Detect which cell encompasses the target text, then output its (x, y) center coordinate. 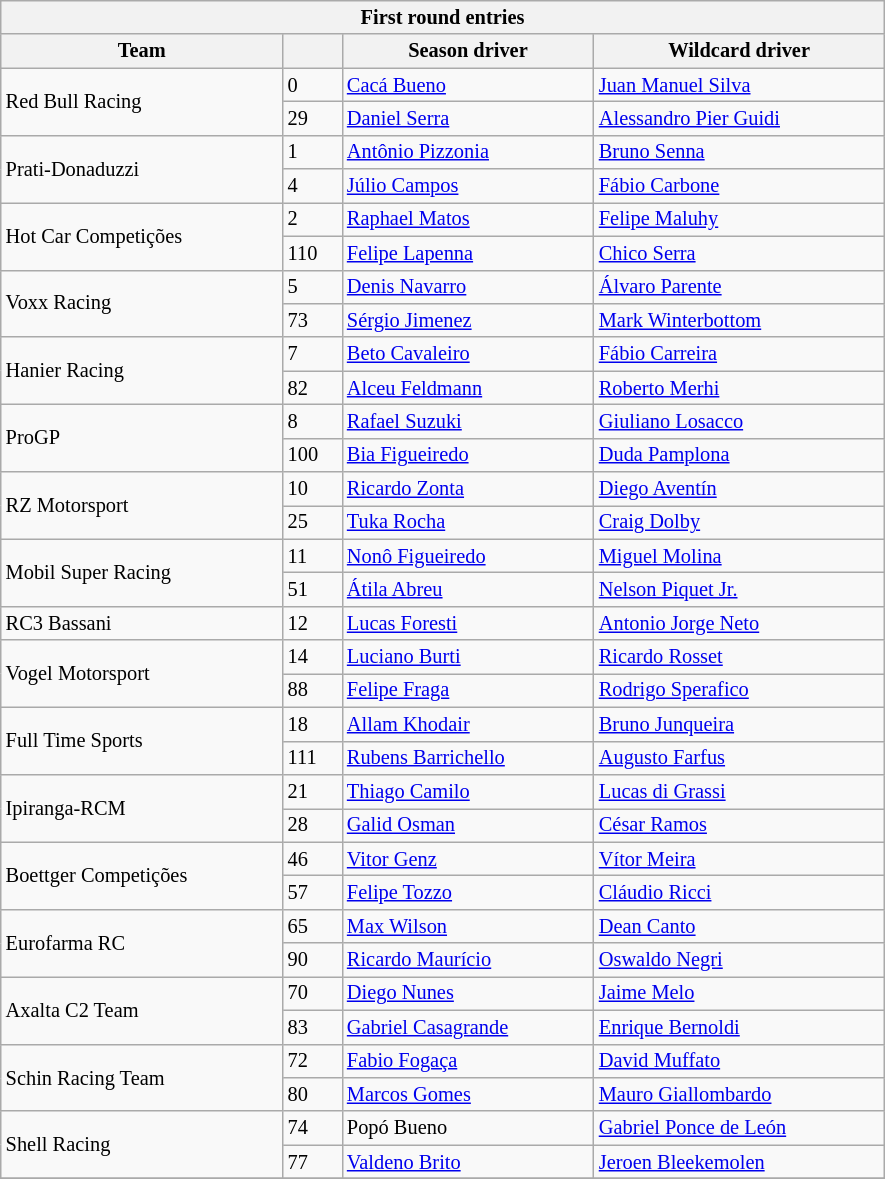
Enrique Bernoldi (739, 1027)
Allam Khodair (468, 724)
Bruno Senna (739, 152)
Lucas di Grassi (739, 791)
RZ Motorsport (142, 506)
Denis Navarro (468, 287)
Felipe Lapenna (468, 253)
Oswaldo Negri (739, 960)
73 (312, 320)
14 (312, 657)
12 (312, 623)
César Ramos (739, 825)
10 (312, 489)
Mark Winterbottom (739, 320)
Voxx Racing (142, 304)
Dean Canto (739, 926)
David Muffato (739, 1061)
Alessandro Pier Guidi (739, 118)
88 (312, 690)
Rubens Barrichello (468, 758)
Alceu Feldmann (468, 388)
Jeroen Bleekemolen (739, 1162)
Beto Cavaleiro (468, 354)
Jaime Melo (739, 993)
Átila Abreu (468, 589)
8 (312, 421)
70 (312, 993)
0 (312, 85)
82 (312, 388)
Craig Dolby (739, 522)
Marcos Gomes (468, 1094)
57 (312, 892)
Season driver (468, 51)
Shell Racing (142, 1144)
RC3 Bassani (142, 623)
72 (312, 1061)
83 (312, 1027)
Popó Bueno (468, 1128)
Felipe Fraga (468, 690)
Giuliano Losacco (739, 421)
Ricardo Maurício (468, 960)
Tuka Rocha (468, 522)
Mobil Super Racing (142, 572)
Cacá Bueno (468, 85)
Thiago Camilo (468, 791)
Red Bull Racing (142, 102)
11 (312, 556)
Augusto Farfus (739, 758)
Antônio Pizzonia (468, 152)
1 (312, 152)
ProGP (142, 438)
Nelson Piquet Jr. (739, 589)
Vítor Meira (739, 859)
21 (312, 791)
Eurofarma RC (142, 942)
Chico Serra (739, 253)
Raphael Matos (468, 219)
29 (312, 118)
Axalta C2 Team (142, 1010)
Hot Car Competições (142, 236)
Gabriel Ponce de León (739, 1128)
Fábio Carreira (739, 354)
51 (312, 589)
5 (312, 287)
Vogel Motorsport (142, 674)
Roberto Merhi (739, 388)
Nonô Figueiredo (468, 556)
Fabio Fogaça (468, 1061)
Diego Nunes (468, 993)
Vitor Genz (468, 859)
28 (312, 825)
Ricardo Rosset (739, 657)
Juan Manuel Silva (739, 85)
Sérgio Jimenez (468, 320)
Miguel Molina (739, 556)
74 (312, 1128)
Ricardo Zonta (468, 489)
Boettger Competições (142, 876)
Max Wilson (468, 926)
Prati-Donaduzzi (142, 168)
Valdeno Brito (468, 1162)
Rafael Suzuki (468, 421)
Mauro Giallombardo (739, 1094)
Luciano Burti (468, 657)
Bia Figueiredo (468, 455)
Cláudio Ricci (739, 892)
65 (312, 926)
2 (312, 219)
Schin Racing Team (142, 1078)
Team (142, 51)
Duda Pamplona (739, 455)
Júlio Campos (468, 186)
Fábio Carbone (739, 186)
25 (312, 522)
4 (312, 186)
18 (312, 724)
90 (312, 960)
7 (312, 354)
Felipe Maluhy (739, 219)
111 (312, 758)
Rodrigo Sperafico (739, 690)
Hanier Racing (142, 370)
First round entries (443, 17)
Diego Aventín (739, 489)
Full Time Sports (142, 740)
Ipiranga-RCM (142, 808)
Galid Osman (468, 825)
80 (312, 1094)
100 (312, 455)
Daniel Serra (468, 118)
Álvaro Parente (739, 287)
Gabriel Casagrande (468, 1027)
Lucas Foresti (468, 623)
110 (312, 253)
Antonio Jorge Neto (739, 623)
46 (312, 859)
Bruno Junqueira (739, 724)
Felipe Tozzo (468, 892)
Wildcard driver (739, 51)
77 (312, 1162)
